Provide the (X, Y) coordinate of the cell's center where the given text is located.  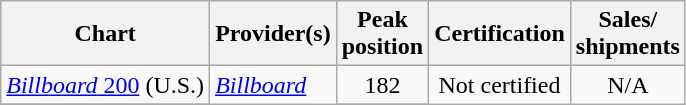
N/A (628, 85)
Billboard (274, 85)
Not certified (500, 85)
Chart (106, 34)
Peakposition (382, 34)
Billboard 200 (U.S.) (106, 85)
182 (382, 85)
Certification (500, 34)
Sales/shipments (628, 34)
Provider(s) (274, 34)
